Determine the (X, Y) coordinate at the center of the cell enclosing the given text.  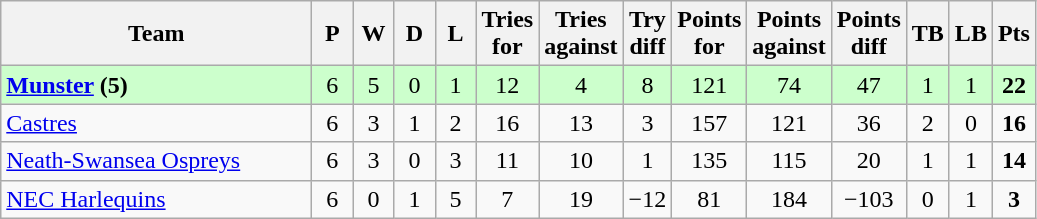
184 (789, 199)
19 (581, 199)
D (414, 34)
TB (928, 34)
14 (1014, 161)
Munster (5) (156, 85)
Tries against (581, 34)
Team (156, 34)
47 (868, 85)
−103 (868, 199)
Points for (710, 34)
13 (581, 123)
Neath-Swansea Ospreys (156, 161)
Points diff (868, 34)
22 (1014, 85)
11 (508, 161)
LB (970, 34)
Tries for (508, 34)
NEC Harlequins (156, 199)
135 (710, 161)
157 (710, 123)
Pts (1014, 34)
12 (508, 85)
7 (508, 199)
P (332, 34)
4 (581, 85)
20 (868, 161)
36 (868, 123)
Points against (789, 34)
−12 (648, 199)
115 (789, 161)
W (374, 34)
81 (710, 199)
Castres (156, 123)
74 (789, 85)
8 (648, 85)
10 (581, 161)
Try diff (648, 34)
L (456, 34)
